Identify which cell holds the provided text, then report its (x, y) central coordinate. 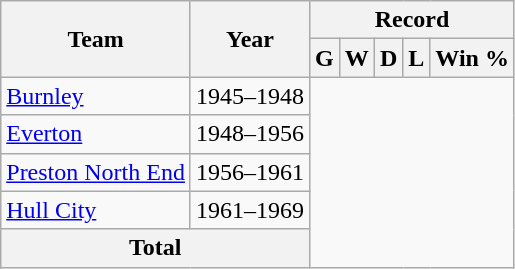
1945–1948 (250, 96)
Year (250, 39)
Total (156, 248)
Burnley (96, 96)
D (388, 58)
L (416, 58)
Win % (472, 58)
Hull City (96, 210)
Everton (96, 134)
G (325, 58)
W (356, 58)
Preston North End (96, 172)
Team (96, 39)
1961–1969 (250, 210)
1956–1961 (250, 172)
1948–1956 (250, 134)
Record (412, 20)
